For the text-containing cell, return its midpoint in (X, Y) coordinate format. 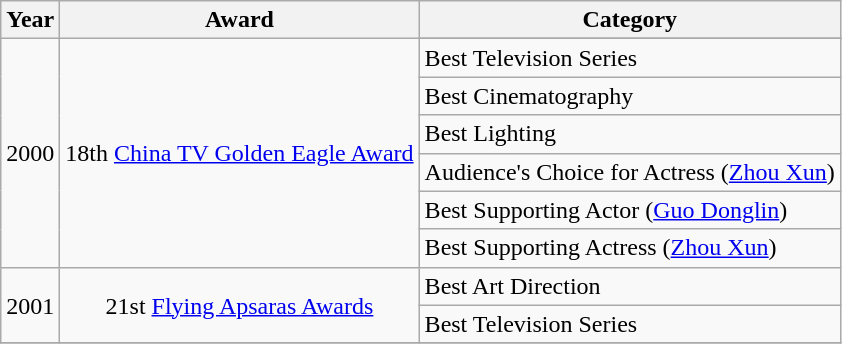
2001 (30, 305)
Best Supporting Actress (Zhou Xun) (630, 248)
Best Supporting Actor (Guo Donglin) (630, 210)
Year (30, 20)
Audience's Choice for Actress (Zhou Xun) (630, 172)
2000 (30, 153)
Award (240, 20)
Best Art Direction (630, 286)
Best Cinematography (630, 96)
21st Flying Apsaras Awards (240, 305)
Best Lighting (630, 134)
Category (630, 20)
18th China TV Golden Eagle Award (240, 153)
